Identify which cell holds the provided text, then report its [x, y] central coordinate. 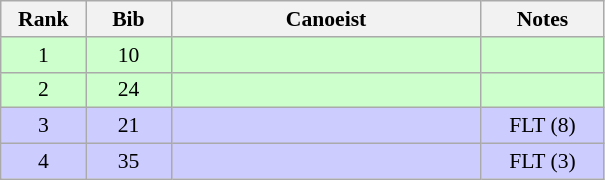
21 [128, 126]
35 [128, 162]
Notes [542, 19]
4 [44, 162]
FLT (3) [542, 162]
FLT (8) [542, 126]
2 [44, 90]
3 [44, 126]
10 [128, 55]
Bib [128, 19]
24 [128, 90]
1 [44, 55]
Canoeist [326, 19]
Rank [44, 19]
